Determine the [X, Y] coordinate at the center of the cell enclosing the given text.  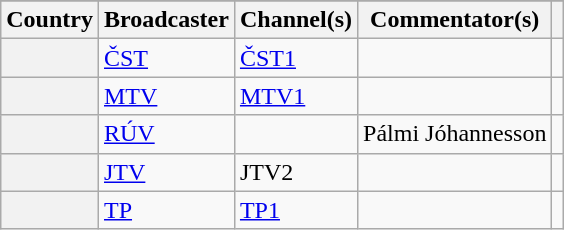
TP1 [296, 210]
Commentator(s) [455, 20]
Country [50, 20]
RÚV [166, 134]
Broadcaster [166, 20]
Pálmi Jóhannesson [455, 134]
ČST [166, 58]
JTV2 [296, 172]
MTV [166, 96]
Channel(s) [296, 20]
TP [166, 210]
JTV [166, 172]
ČST1 [296, 58]
MTV1 [296, 96]
